Detect which cell encompasses the target text, then output its [X, Y] center coordinate. 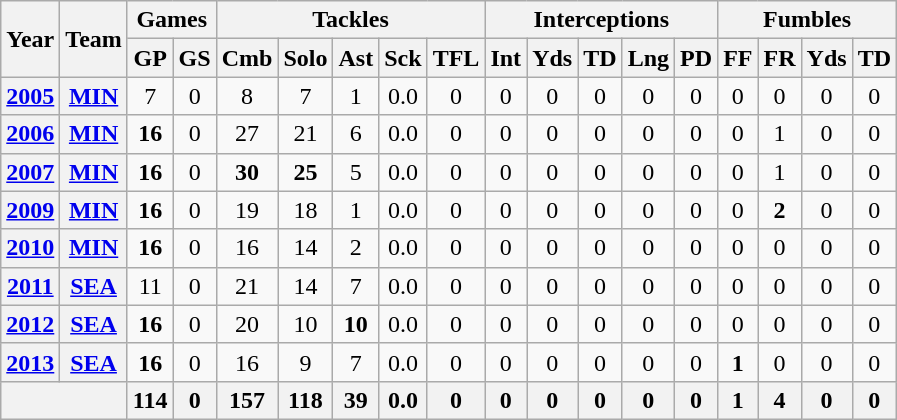
Ast [356, 58]
FF [738, 58]
19 [247, 210]
18 [306, 210]
Fumbles [808, 20]
2009 [30, 210]
Lng [648, 58]
114 [150, 400]
157 [247, 400]
GP [150, 58]
Int [506, 58]
FR [780, 58]
4 [780, 400]
2006 [30, 134]
20 [247, 324]
25 [306, 172]
Cmb [247, 58]
30 [247, 172]
GS [194, 58]
Solo [306, 58]
2011 [30, 286]
11 [150, 286]
8 [247, 96]
2012 [30, 324]
118 [306, 400]
2013 [30, 362]
Games [172, 20]
6 [356, 134]
2005 [30, 96]
2010 [30, 248]
39 [356, 400]
5 [356, 172]
Interceptions [602, 20]
Team [94, 39]
Tackles [350, 20]
27 [247, 134]
Year [30, 39]
9 [306, 362]
TFL [456, 58]
2007 [30, 172]
Sck [403, 58]
PD [696, 58]
